Output the (X, Y) coordinate of the center of the cell containing the given text.  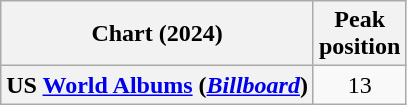
Chart (2024) (158, 34)
US World Albums (Billboard) (158, 85)
13 (359, 85)
Peakposition (359, 34)
